Find where the given text appears and provide that cell's center as [X, Y] coordinate. 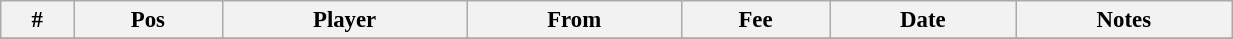
Date [923, 20]
Player [344, 20]
Notes [1124, 20]
Fee [755, 20]
# [38, 20]
From [574, 20]
Pos [148, 20]
